Capture the cell that displays the provided text and extract its (X, Y) central coordinate. 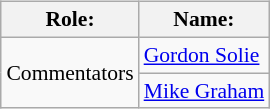
Commentators (70, 72)
Mike Graham (204, 91)
Name: (204, 20)
Gordon Solie (204, 55)
Role: (70, 20)
